Return the [x, y] coordinate for the center point of the cell that contains the specified text.  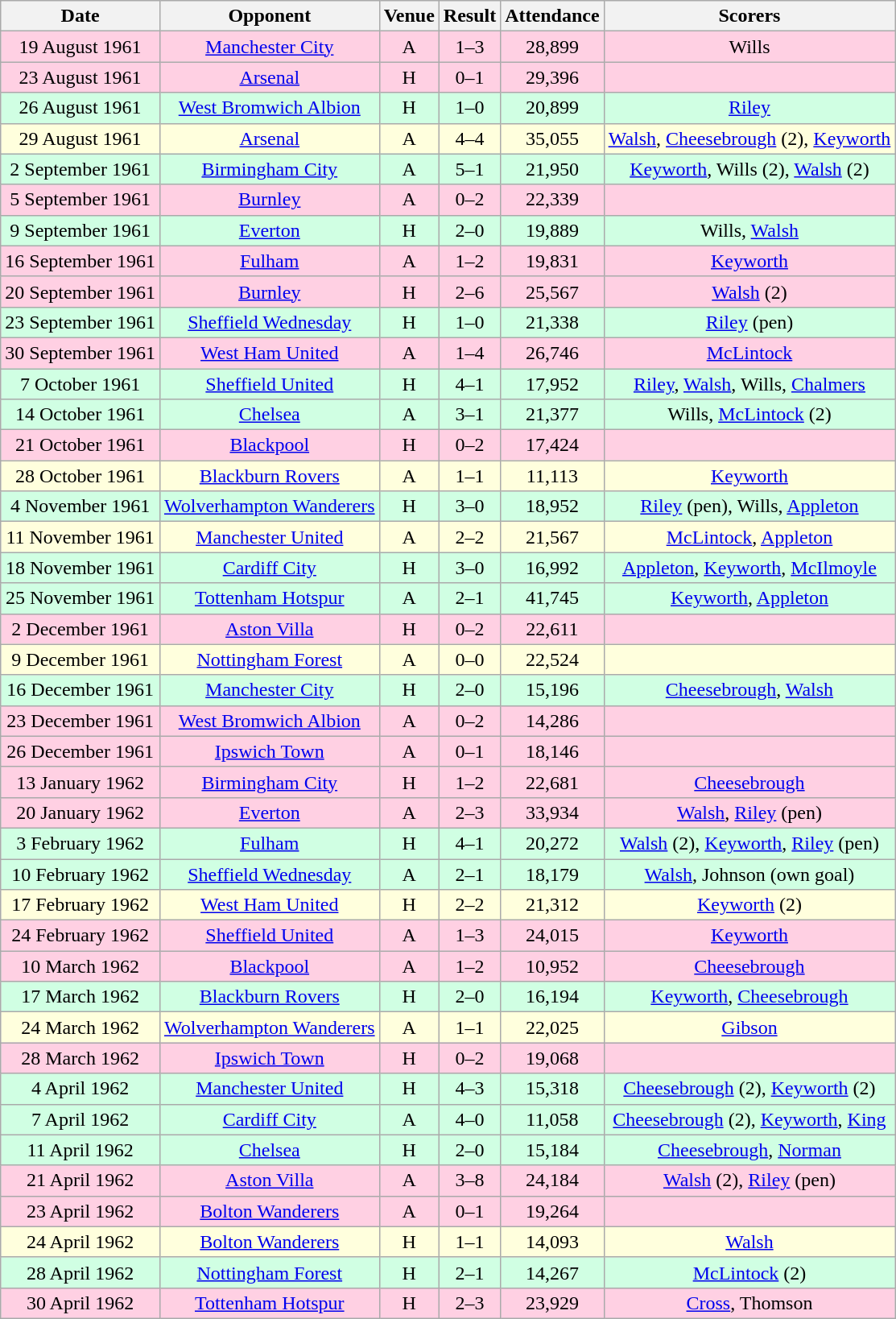
20,899 [552, 108]
Walsh (2), Keyworth, Riley (pen) [749, 843]
17 March 1962 [81, 997]
Keyworth (2) [749, 905]
24 April 1962 [81, 1242]
Gibson [749, 1027]
2–6 [469, 292]
17,424 [552, 445]
28,899 [552, 47]
19,264 [552, 1211]
4 April 1962 [81, 1089]
3 February 1962 [81, 843]
Appleton, Keyworth, McIlmoyle [749, 568]
22,524 [552, 659]
Cheesebrough, Norman [749, 1150]
19,889 [552, 230]
9 December 1961 [81, 659]
1–4 [469, 353]
4–4 [469, 139]
21,567 [552, 537]
21,338 [552, 322]
Keyworth, Appleton [749, 598]
7 October 1961 [81, 384]
Wills [749, 47]
21,312 [552, 905]
11,058 [552, 1119]
Walsh, Riley (pen) [749, 812]
Cheesebrough, Walsh [749, 690]
22,339 [552, 200]
15,318 [552, 1089]
22,611 [552, 629]
23 December 1961 [81, 721]
Wills, McLintock (2) [749, 415]
Cross, Thomson [749, 1303]
18,146 [552, 751]
20,272 [552, 843]
Date [81, 16]
10,952 [552, 966]
2 December 1961 [81, 629]
Walsh, Cheesebrough (2), Keyworth [749, 139]
McLintock [749, 353]
14,286 [552, 721]
3–8 [469, 1180]
McLintock, Appleton [749, 537]
Cheesebrough (2), Keyworth (2) [749, 1089]
Keyworth, Wills (2), Walsh (2) [749, 169]
17 February 1962 [81, 905]
22,025 [552, 1027]
10 February 1962 [81, 874]
13 January 1962 [81, 782]
26,746 [552, 353]
23 April 1962 [81, 1211]
28 October 1961 [81, 476]
33,934 [552, 812]
Riley (pen) [749, 322]
15,184 [552, 1150]
16,992 [552, 568]
23,929 [552, 1303]
9 September 1961 [81, 230]
28 April 1962 [81, 1272]
5 September 1961 [81, 200]
Walsh, Johnson (own goal) [749, 874]
Riley [749, 108]
26 August 1961 [81, 108]
10 March 1962 [81, 966]
Riley (pen), Wills, Appleton [749, 507]
Wills, Walsh [749, 230]
19,831 [552, 261]
25 November 1961 [81, 598]
21 April 1962 [81, 1180]
24,015 [552, 936]
Venue [409, 16]
29,396 [552, 77]
24 February 1962 [81, 936]
20 January 1962 [81, 812]
21 October 1961 [81, 445]
15,196 [552, 690]
30 April 1962 [81, 1303]
0–0 [469, 659]
14,267 [552, 1272]
28 March 1962 [81, 1058]
16 September 1961 [81, 261]
18 November 1961 [81, 568]
14 October 1961 [81, 415]
19,068 [552, 1058]
20 September 1961 [81, 292]
McLintock (2) [749, 1272]
17,952 [552, 384]
18,952 [552, 507]
3–1 [469, 415]
4–3 [469, 1089]
4–0 [469, 1119]
16,194 [552, 997]
14,093 [552, 1242]
21,377 [552, 415]
25,567 [552, 292]
Result [469, 16]
41,745 [552, 598]
29 August 1961 [81, 139]
Scorers [749, 16]
Walsh (2) [749, 292]
11 November 1961 [81, 537]
Attendance [552, 16]
11 April 1962 [81, 1150]
19 August 1961 [81, 47]
21,950 [552, 169]
22,681 [552, 782]
2 September 1961 [81, 169]
35,055 [552, 139]
18,179 [552, 874]
11,113 [552, 476]
24,184 [552, 1180]
26 December 1961 [81, 751]
23 August 1961 [81, 77]
4 November 1961 [81, 507]
Keyworth, Cheesebrough [749, 997]
Riley, Walsh, Wills, Chalmers [749, 384]
23 September 1961 [81, 322]
24 March 1962 [81, 1027]
Opponent [269, 16]
Walsh [749, 1242]
16 December 1961 [81, 690]
Cheesebrough (2), Keyworth, King [749, 1119]
7 April 1962 [81, 1119]
5–1 [469, 169]
30 September 1961 [81, 353]
Walsh (2), Riley (pen) [749, 1180]
